For the text-containing cell, return its midpoint in [x, y] coordinate format. 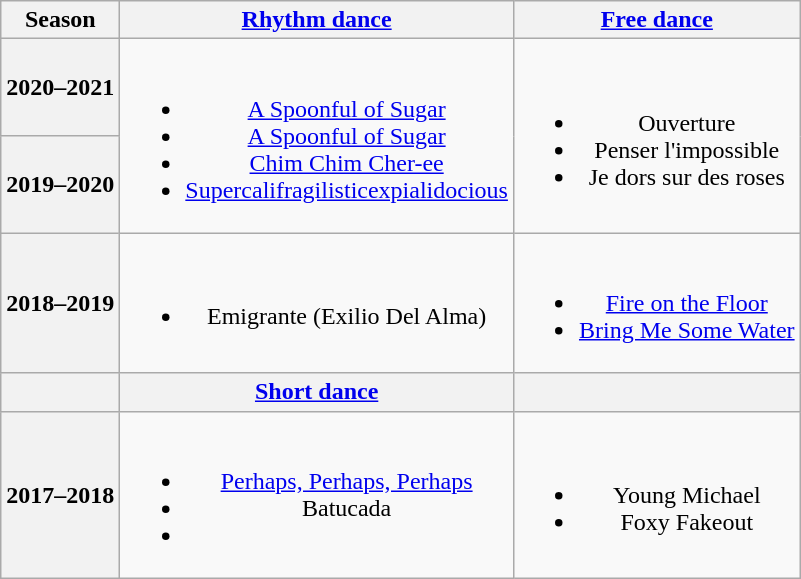
Free dance [656, 20]
2018–2019 [60, 303]
2020–2021 [60, 88]
Emigrante (Exilio Del Alma) [317, 303]
OuverturePenser l'impossibleJe dors sur des roses [656, 136]
Young MichaelFoxy Fakeout [656, 494]
Short dance [317, 392]
Perhaps, Perhaps, Perhaps Batucada [317, 494]
2017–2018 [60, 494]
Rhythm dance [317, 20]
Season [60, 20]
A Spoonful of Sugar A Spoonful of Sugar Chim Chim Cher-ee Supercalifragilisticexpialidocious [317, 136]
2019–2020 [60, 184]
Fire on the FloorBring Me Some Water [656, 303]
